Locate the cell with the specified text and output its (X, Y) center coordinate. 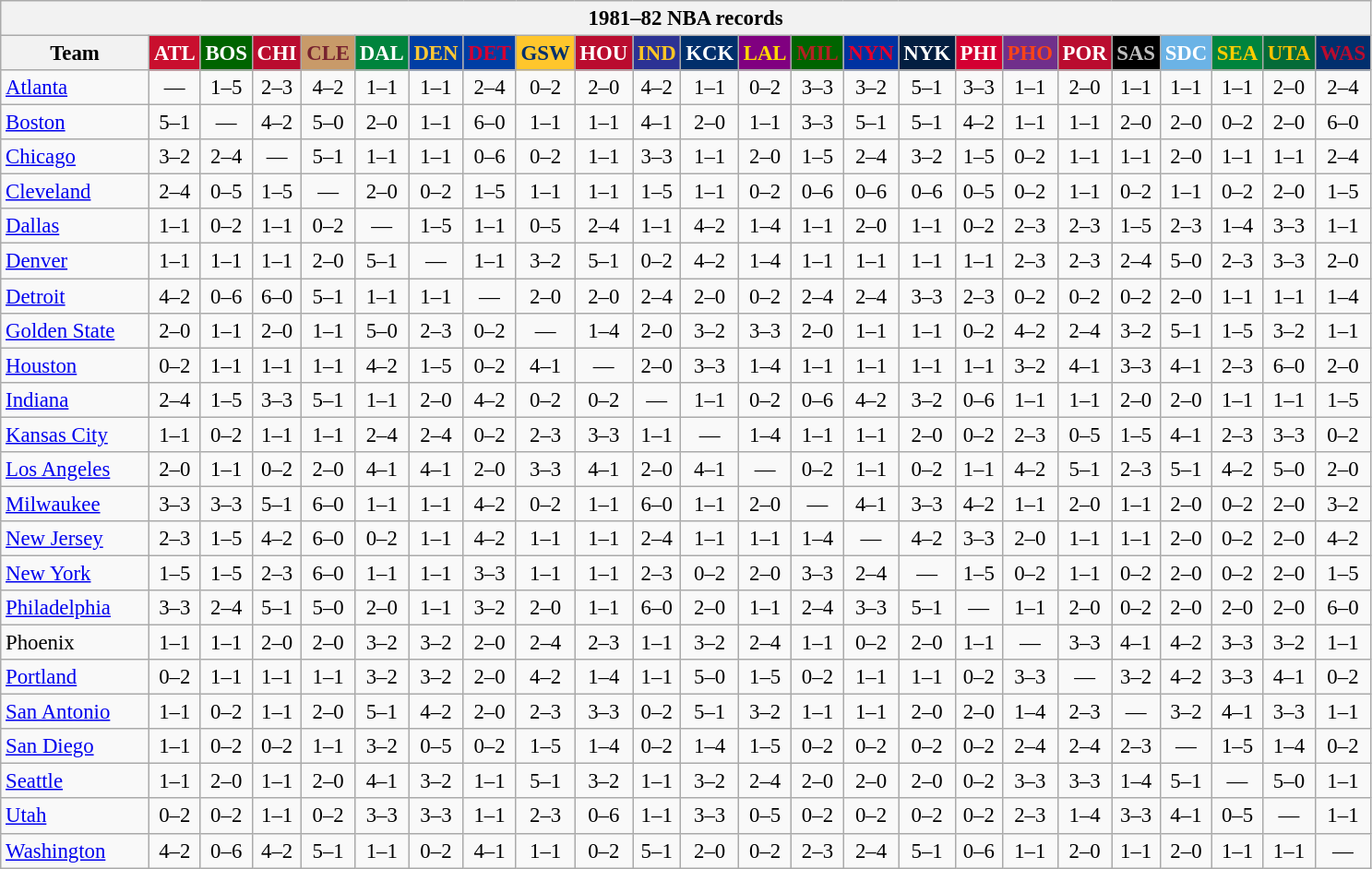
NYK (926, 54)
San Antonio (76, 712)
Team (76, 54)
Denver (76, 261)
CHI (277, 54)
Philadelphia (76, 608)
KCK (710, 54)
Atlanta (76, 88)
SDC (1186, 54)
DEN (435, 54)
PHI (978, 54)
Washington (76, 851)
Chicago (76, 157)
DET (489, 54)
San Diego (76, 746)
Detroit (76, 296)
Kansas City (76, 434)
1981–82 NBA records (686, 18)
New York (76, 573)
WAS (1342, 54)
NYN (871, 54)
Phoenix (76, 643)
DAL (382, 54)
Seattle (76, 781)
Utah (76, 816)
Golden State (76, 330)
UTA (1288, 54)
New Jersey (76, 539)
Houston (76, 365)
Dallas (76, 226)
Portland (76, 677)
SEA (1238, 54)
CLE (328, 54)
ATL (174, 54)
SAS (1136, 54)
HOU (603, 54)
Indiana (76, 399)
PHO (1030, 54)
MIL (817, 54)
Boston (76, 123)
LAL (764, 54)
Los Angeles (76, 470)
Cleveland (76, 192)
Milwaukee (76, 504)
IND (657, 54)
BOS (226, 54)
GSW (545, 54)
POR (1085, 54)
